Extract the [x, y] coordinate from the center of the cell holding the provided text.  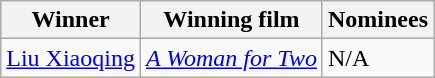
Nominees [378, 20]
N/A [378, 58]
A Woman for Two [231, 58]
Winning film [231, 20]
Liu Xiaoqing [71, 58]
Winner [71, 20]
